Output the [X, Y] coordinate of the center of the cell containing the given text.  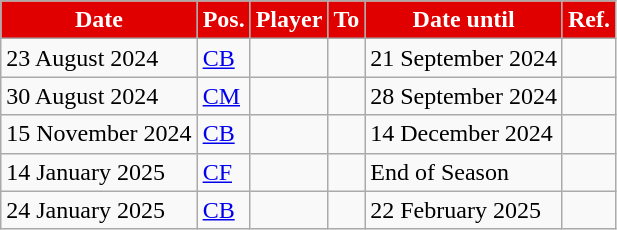
CM [224, 96]
28 September 2024 [464, 96]
24 January 2025 [99, 210]
Date until [464, 20]
Ref. [588, 20]
Player [289, 20]
21 September 2024 [464, 58]
22 February 2025 [464, 210]
To [346, 20]
14 January 2025 [99, 172]
End of Season [464, 172]
23 August 2024 [99, 58]
30 August 2024 [99, 96]
14 December 2024 [464, 134]
Date [99, 20]
CF [224, 172]
15 November 2024 [99, 134]
Pos. [224, 20]
